Output the (x, y) coordinate of the center of the cell containing the given text.  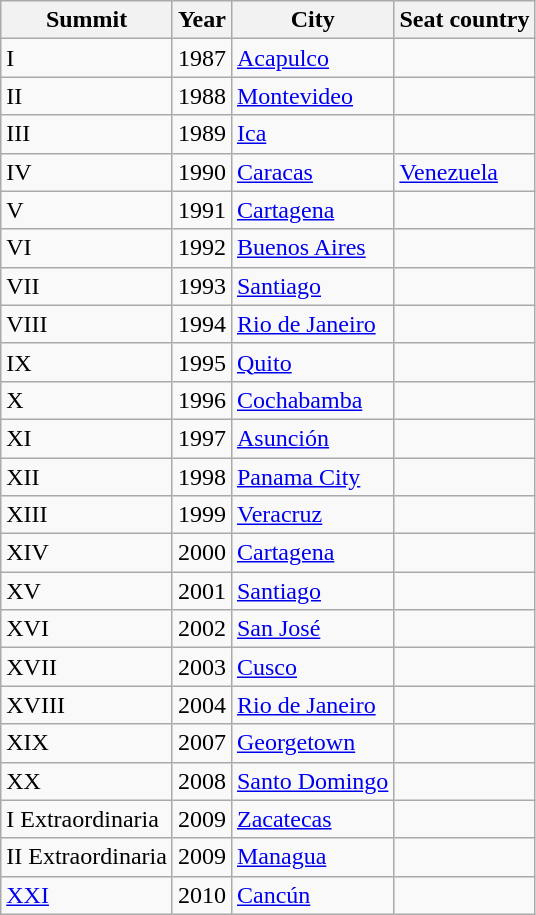
V (87, 210)
Asunción (312, 438)
1991 (202, 210)
Cochabamba (312, 400)
Caracas (312, 172)
Montevideo (312, 96)
2000 (202, 553)
XVIII (87, 705)
Quito (312, 362)
Georgetown (312, 743)
IV (87, 172)
X (87, 400)
1988 (202, 96)
XV (87, 591)
1995 (202, 362)
1998 (202, 477)
Summit (87, 20)
2007 (202, 743)
XII (87, 477)
1990 (202, 172)
XX (87, 781)
XVII (87, 667)
City (312, 20)
Ica (312, 134)
Cancún (312, 895)
1996 (202, 400)
Venezuela (464, 172)
IX (87, 362)
Year (202, 20)
2001 (202, 591)
III (87, 134)
1993 (202, 286)
XI (87, 438)
Acapulco (312, 58)
I (87, 58)
San José (312, 629)
1992 (202, 248)
Santo Domingo (312, 781)
2008 (202, 781)
1989 (202, 134)
XIV (87, 553)
2003 (202, 667)
I Extraordinaria (87, 819)
Seat country (464, 20)
Zacatecas (312, 819)
XIII (87, 515)
XVI (87, 629)
1997 (202, 438)
2002 (202, 629)
Buenos Aires (312, 248)
Panama City (312, 477)
XIX (87, 743)
Managua (312, 857)
1994 (202, 324)
II (87, 96)
VIII (87, 324)
1999 (202, 515)
1987 (202, 58)
VII (87, 286)
2004 (202, 705)
Veracruz (312, 515)
VI (87, 248)
XXI (87, 895)
II Extraordinaria (87, 857)
Cusco (312, 667)
2010 (202, 895)
